Extract the (x, y) coordinate from the center of the cell holding the provided text.  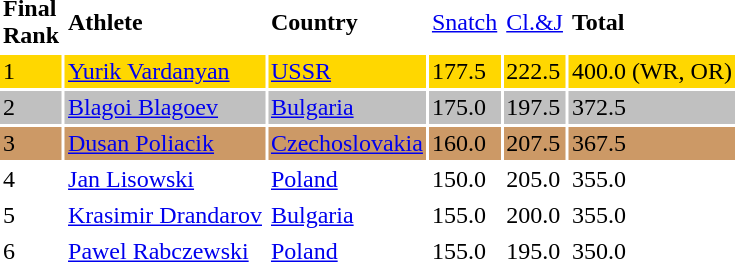
150.0 (464, 180)
Jan Lisowski (165, 180)
3 (31, 144)
175.0 (464, 108)
Yurik Vardanyan (165, 72)
160.0 (464, 144)
Dusan Poliacik (165, 144)
Poland (347, 180)
1 (31, 72)
200.0 (534, 216)
Krasimir Drandarov (165, 216)
372.5 (652, 108)
5 (31, 216)
177.5 (464, 72)
207.5 (534, 144)
400.0 (WR, OR) (652, 72)
Blagoi Blagoev (165, 108)
222.5 (534, 72)
367.5 (652, 144)
Czechoslovakia (347, 144)
2 (31, 108)
155.0 (464, 216)
USSR (347, 72)
197.5 (534, 108)
205.0 (534, 180)
4 (31, 180)
